Pinpoint the cell where the given text exists, returning its [x, y] midpoint coordinate. 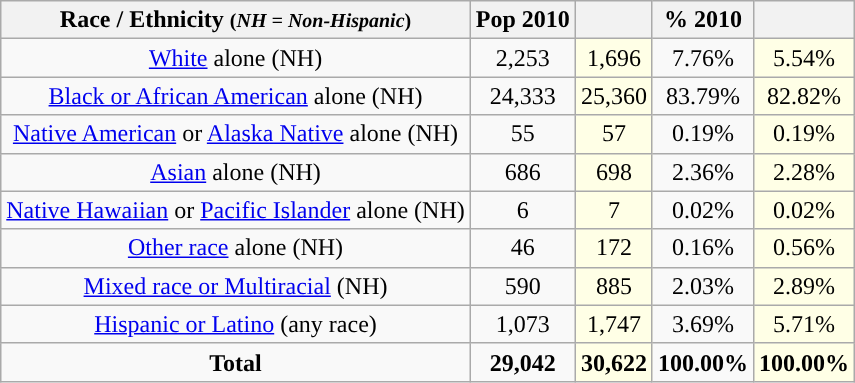
Other race alone (NH) [236, 248]
Total [236, 362]
83.79% [702, 96]
55 [522, 134]
2.36% [702, 172]
Hispanic or Latino (any race) [236, 324]
0.56% [804, 248]
82.82% [804, 96]
2.03% [702, 286]
Native American or Alaska Native alone (NH) [236, 134]
686 [522, 172]
25,360 [614, 96]
Mixed race or Multiracial (NH) [236, 286]
3.69% [702, 324]
6 [522, 210]
Pop 2010 [522, 20]
698 [614, 172]
1,073 [522, 324]
2,253 [522, 58]
2.28% [804, 172]
30,622 [614, 362]
5.54% [804, 58]
5.71% [804, 324]
590 [522, 286]
2.89% [804, 286]
Black or African American alone (NH) [236, 96]
24,333 [522, 96]
57 [614, 134]
Asian alone (NH) [236, 172]
885 [614, 286]
1,696 [614, 58]
29,042 [522, 362]
46 [522, 248]
Race / Ethnicity (NH = Non-Hispanic) [236, 20]
7.76% [702, 58]
172 [614, 248]
0.16% [702, 248]
7 [614, 210]
1,747 [614, 324]
White alone (NH) [236, 58]
Native Hawaiian or Pacific Islander alone (NH) [236, 210]
% 2010 [702, 20]
